From the cell containing the given text, extract its center point as (x, y) coordinate. 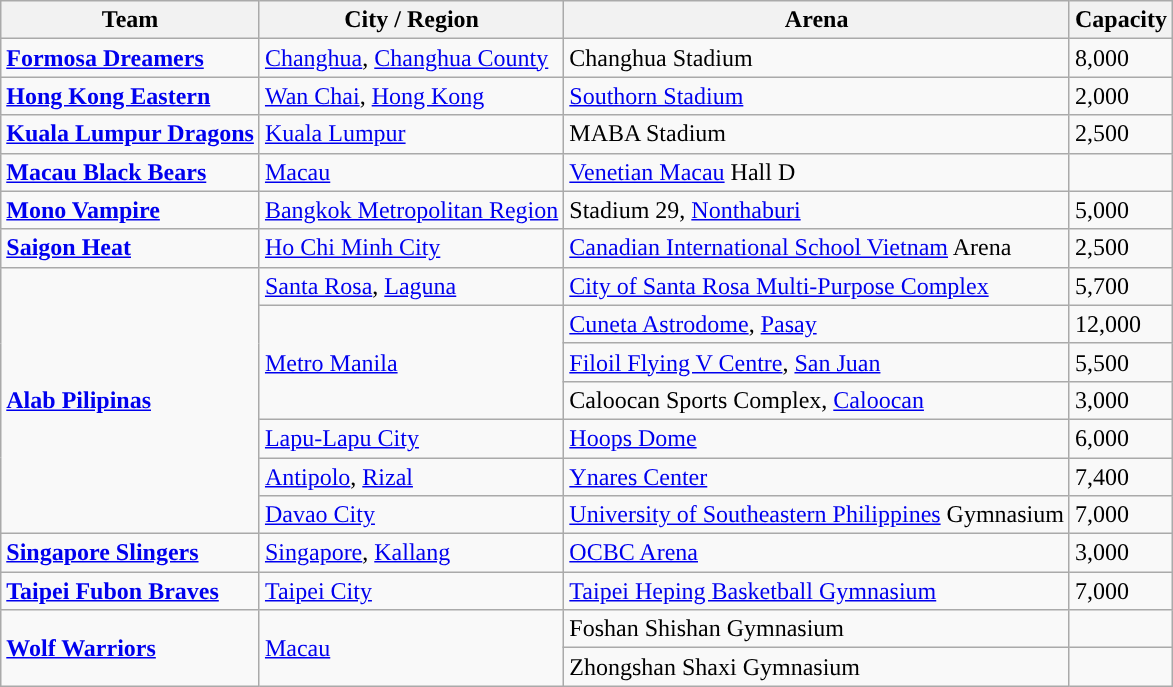
Ho Chi Minh City (411, 248)
Santa Rosa, Laguna (411, 286)
Wan Chai, Hong Kong (411, 96)
City of Santa Rosa Multi-Purpose Complex (817, 286)
Venetian Macau Hall D (817, 172)
Hong Kong Eastern (130, 96)
Cuneta Astrodome, Pasay (817, 324)
5,500 (1120, 362)
Metro Manila (411, 362)
Filoil Flying V Centre, San Juan (817, 362)
City / Region (411, 20)
6,000 (1120, 438)
Antipolo, Rizal (411, 477)
University of Southeastern Philippines Gymnasium (817, 515)
Foshan Shishan Gymnasium (817, 629)
5,000 (1120, 210)
OCBC Arena (817, 553)
Zhongshan Shaxi Gymnasium (817, 667)
Team (130, 20)
Singapore, Kallang (411, 553)
Capacity (1120, 20)
Stadium 29, Nonthaburi (817, 210)
Hoops Dome (817, 438)
7,400 (1120, 477)
Alab Pilipinas (130, 400)
Taipei Heping Basketball Gymnasium (817, 591)
Macau Black Bears (130, 172)
5,700 (1120, 286)
MABA Stadium (817, 134)
Canadian International School Vietnam Arena (817, 248)
12,000 (1120, 324)
Changhua Stadium (817, 58)
Caloocan Sports Complex, Caloocan (817, 400)
Singapore Slingers (130, 553)
2,000 (1120, 96)
Arena (817, 20)
Taipei City (411, 591)
Kuala Lumpur (411, 134)
Mono Vampire (130, 210)
Davao City (411, 515)
Wolf Warriors (130, 648)
Formosa Dreamers (130, 58)
Taipei Fubon Braves (130, 591)
Changhua, Changhua County (411, 58)
Bangkok Metropolitan Region (411, 210)
Lapu-Lapu City (411, 438)
Saigon Heat (130, 248)
Kuala Lumpur Dragons (130, 134)
8,000 (1120, 58)
Southorn Stadium (817, 96)
Ynares Center (817, 477)
